Extract the [X, Y] coordinate from the center of the cell holding the provided text.  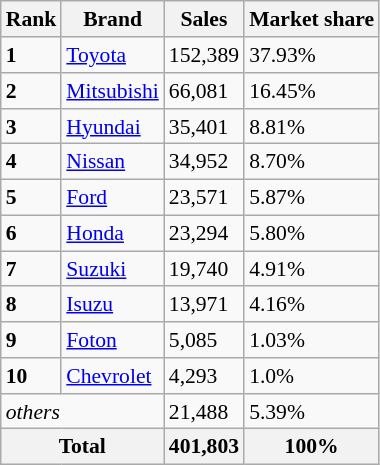
7 [32, 269]
5.39% [312, 411]
4 [32, 162]
Mitsubishi [112, 91]
Nissan [112, 162]
1 [32, 55]
37.93% [312, 55]
9 [32, 340]
34,952 [204, 162]
4.16% [312, 304]
Rank [32, 19]
19,740 [204, 269]
4.91% [312, 269]
100% [312, 447]
Ford [112, 197]
others [82, 411]
5,085 [204, 340]
13,971 [204, 304]
Suzuki [112, 269]
1.0% [312, 376]
16.45% [312, 91]
5.87% [312, 197]
Toyota [112, 55]
152,389 [204, 55]
1.03% [312, 340]
5.80% [312, 233]
8.81% [312, 126]
Brand [112, 19]
21,488 [204, 411]
Sales [204, 19]
Chevrolet [112, 376]
Honda [112, 233]
Isuzu [112, 304]
8 [32, 304]
3 [32, 126]
Market share [312, 19]
401,803 [204, 447]
Hyundai [112, 126]
Total [82, 447]
Foton [112, 340]
2 [32, 91]
66,081 [204, 91]
35,401 [204, 126]
4,293 [204, 376]
10 [32, 376]
5 [32, 197]
6 [32, 233]
23,294 [204, 233]
23,571 [204, 197]
8.70% [312, 162]
